For the text-containing cell, return its midpoint in [X, Y] coordinate format. 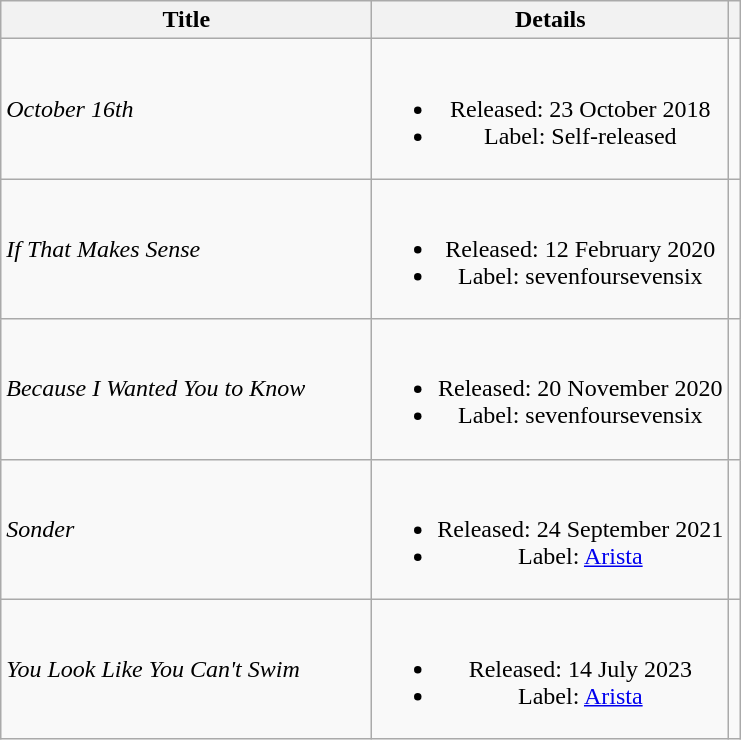
Released: 12 February 2020Label: sevenfoursevensix [550, 249]
Released: 24 September 2021Label: Arista [550, 529]
You Look Like You Can't Swim [186, 669]
Title [186, 20]
Released: 14 July 2023Label: Arista [550, 669]
Details [550, 20]
Because I Wanted You to Know [186, 389]
October 16th [186, 109]
Released: 20 November 2020Label: sevenfoursevensix [550, 389]
Sonder [186, 529]
Released: 23 October 2018Label: Self-released [550, 109]
If That Makes Sense [186, 249]
